Extract the (X, Y) coordinate from the center of the cell holding the provided text.  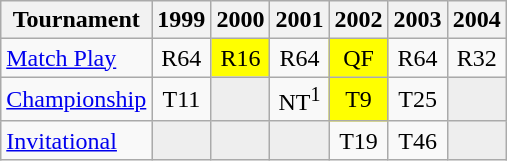
2000 (240, 20)
Match Play (76, 58)
T9 (358, 100)
2004 (476, 20)
2001 (300, 20)
2002 (358, 20)
NT1 (300, 100)
Championship (76, 100)
T19 (358, 140)
Tournament (76, 20)
R32 (476, 58)
2003 (418, 20)
Invitational (76, 140)
T46 (418, 140)
1999 (182, 20)
QF (358, 58)
T11 (182, 100)
T25 (418, 100)
R16 (240, 58)
